Scan for the cell matching the given text and deliver its [X, Y] coordinate at center. 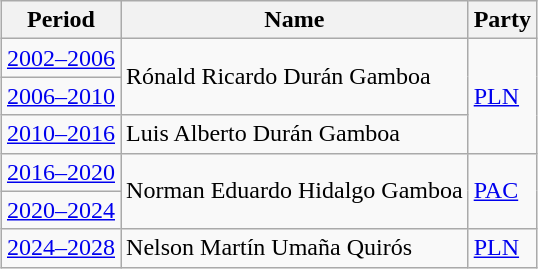
Rónald Ricardo Durán Gamboa [295, 77]
Norman Eduardo Hidalgo Gamboa [295, 191]
Nelson Martín Umaña Quirós [295, 248]
Luis Alberto Durán Gamboa [295, 134]
Party [502, 20]
2020–2024 [60, 210]
Period [60, 20]
2024–2028 [60, 248]
2002–2006 [60, 58]
Name [295, 20]
PAC [502, 191]
2010–2016 [60, 134]
2006–2010 [60, 96]
2016–2020 [60, 172]
